Scan for the cell matching the given text and deliver its (X, Y) coordinate at center. 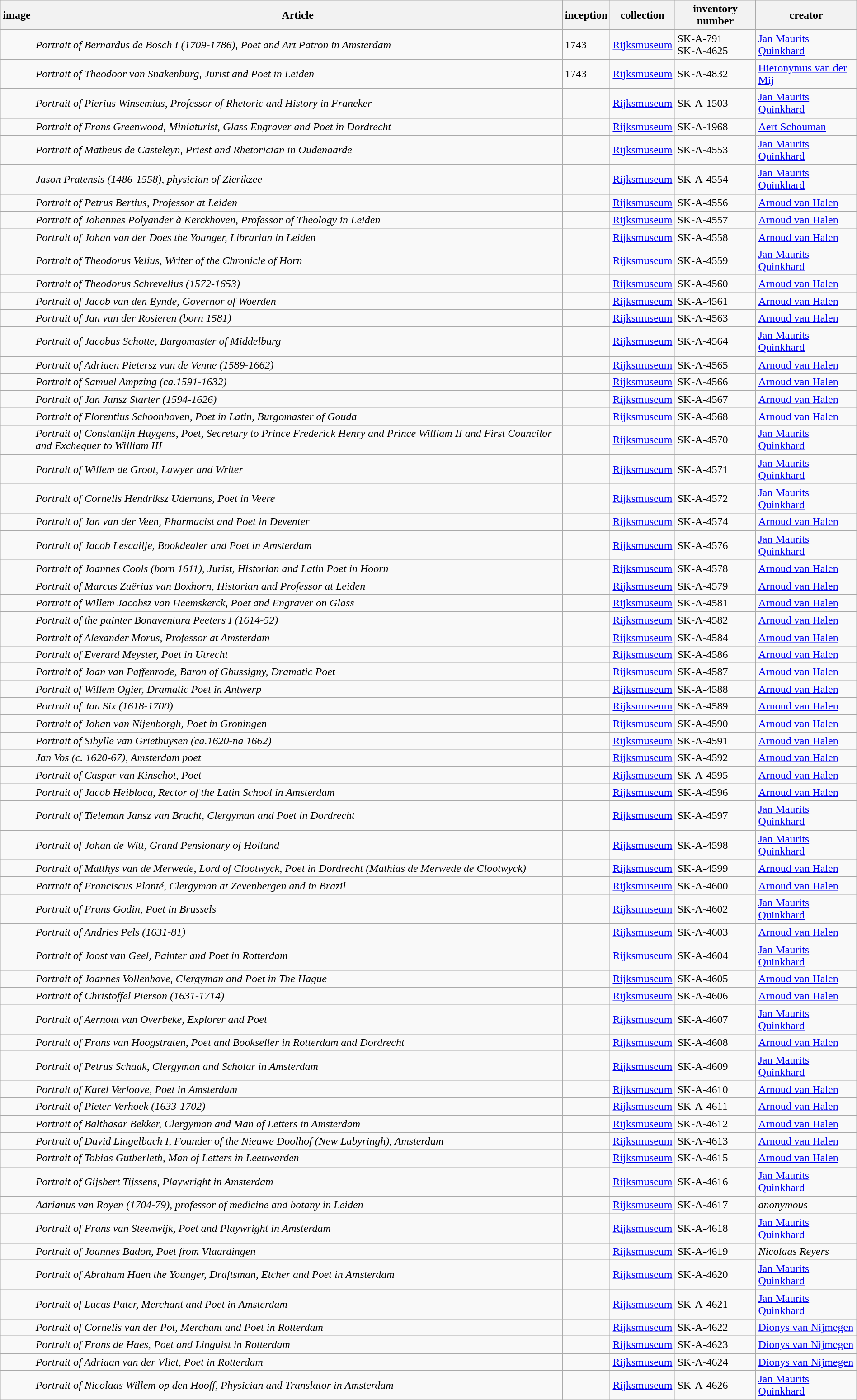
Portrait of Jan van der Veen, Pharmacist and Poet in Deventer (297, 522)
SK-A-4588 (715, 689)
SK-A-4600 (715, 885)
Nicolaas Reyers (806, 1251)
Portrait of Joannes Vollenhove, Clergyman and Poet in The Hague (297, 979)
SK-A-4578 (715, 568)
Portrait of Aernout van Overbeke, Explorer and Poet (297, 1019)
Portrait of Jacob Heiblocq, Rector of the Latin School in Amsterdam (297, 792)
Portrait of Pierius Winsemius, Professor of Rhetoric and History in Franeker (297, 103)
Portrait of Petrus Schaak, Clergyman and Scholar in Amsterdam (297, 1066)
Portrait of Matthys van de Merwede, Lord of Clootwyck, Poet in Dordrecht (Mathias de Merwede de Clootwyck) (297, 868)
SK-A-4565 (715, 365)
Portrait of Johan van Nijenborgh, Poet in Groningen (297, 724)
Portrait of Franciscus Planté, Clergyman at Zevenbergen and in Brazil (297, 885)
SK-A-4591 (715, 741)
Portrait of Joost van Geel, Painter and Poet in Rotterdam (297, 955)
SK-A-4609 (715, 1066)
Portrait of Jacob Lescailje, Bookdealer and Poet in Amsterdam (297, 545)
SK-A-4582 (715, 620)
SK-A-4602 (715, 909)
SK-A-4620 (715, 1274)
Portrait of Cornelis van der Pot, Merchant and Poet in Rotterdam (297, 1328)
SK-A-4624 (715, 1362)
anonymous (806, 1205)
SK-A-4581 (715, 603)
SK-A-4607 (715, 1019)
Portrait of Gijsbert Tijssens, Playwright in Amsterdam (297, 1181)
SK-A-4598 (715, 845)
Portrait of Marcus Zuërius van Boxhorn, Historian and Professor at Leiden (297, 586)
SK-A-4563 (715, 318)
Portrait of Tieleman Jansz van Bracht, Clergyman and Poet in Dordrecht (297, 816)
SK-A-4599 (715, 868)
Portrait of Frans Greenwood, Miniaturist, Glass Engraver and Poet in Dordrecht (297, 127)
Portrait of Joannes Cools (born 1611), Jurist, Historian and Latin Poet in Hoorn (297, 568)
image (17, 15)
SK-A-4604 (715, 955)
SK-A-4618 (715, 1228)
SK-A-4556 (715, 203)
SK-A-4561 (715, 301)
SK-A-4584 (715, 637)
Portrait of Frans de Haes, Poet and Linguist in Rotterdam (297, 1345)
SK-A-1503 (715, 103)
Portrait of Frans Godin, Poet in Brussels (297, 909)
Hieronymus van der Mij (806, 74)
SK-A-791SK-A-4625 (715, 44)
Portrait of Willem Ogier, Dramatic Poet in Antwerp (297, 689)
SK-A-4597 (715, 816)
Portrait of Sibylle van Griethuysen (ca.1620-na 1662) (297, 741)
collection (643, 15)
Portrait of Frans van Hoogstraten, Poet and Bookseller in Rotterdam and Dordrecht (297, 1043)
Portrait of the painter Bonaventura Peeters I (1614-52) (297, 620)
Portrait of Balthasar Bekker, Clergyman and Man of Letters in Amsterdam (297, 1124)
SK-A-4608 (715, 1043)
Portrait of Samuel Ampzing (ca.1591-1632) (297, 382)
Portrait of Karel Verloove, Poet in Amsterdam (297, 1089)
Portrait of Theodorus Schrevelius (1572-1653) (297, 284)
Portrait of Christoffel Pierson (1631-1714) (297, 996)
Portrait of Adriaan van der Vliet, Poet in Rotterdam (297, 1362)
SK-A-1968 (715, 127)
Portrait of Theodorus Velius, Writer of the Chronicle of Horn (297, 260)
Article (297, 15)
SK-A-4623 (715, 1345)
SK-A-4589 (715, 706)
Portrait of David Lingelbach I, Founder of the Nieuwe Doolhof (New Labyringh), Amsterdam (297, 1141)
Portrait of Bernardus de Bosch I (1709-1786), Poet and Art Patron in Amsterdam (297, 44)
Portrait of Abraham Haen the Younger, Draftsman, Etcher and Poet in Amsterdam (297, 1274)
Portrait of Petrus Bertius, Professor at Leiden (297, 203)
SK-A-4564 (715, 342)
Portrait of Adriaen Pietersz van de Venne (1589-1662) (297, 365)
SK-A-4570 (715, 440)
inception (586, 15)
SK-A-4621 (715, 1304)
SK-A-4571 (715, 469)
SK-A-4574 (715, 522)
SK-A-4613 (715, 1141)
Portrait of Matheus de Casteleyn, Priest and Rhetorician in Oudenaarde (297, 150)
SK-A-4579 (715, 586)
Portrait of Jacobus Schotte, Burgomaster of Middelburg (297, 342)
Portrait of Caspar van Kinschot, Poet (297, 775)
Portrait of Tobias Gutberleth, Man of Letters in Leeuwarden (297, 1158)
SK-A-4586 (715, 655)
Portrait of Johannes Polyander à Kerckhoven, Professor of Theology in Leiden (297, 220)
SK-A-4576 (715, 545)
Portrait of Frans van Steenwijk, Poet and Playwright in Amsterdam (297, 1228)
Portrait of Jan Six (1618-1700) (297, 706)
SK-A-4595 (715, 775)
Portrait of Johan de Witt, Grand Pensionary of Holland (297, 845)
SK-A-4616 (715, 1181)
SK-A-4572 (715, 498)
Portrait of Andries Pels (1631-81) (297, 932)
Portrait of Jacob van den Eynde, Governor of Woerden (297, 301)
Portrait of Pieter Verhoek (1633-1702) (297, 1107)
SK-A-4567 (715, 399)
SK-A-4622 (715, 1328)
SK-A-4553 (715, 150)
SK-A-4590 (715, 724)
SK-A-4603 (715, 932)
SK-A-4626 (715, 1386)
SK-A-4605 (715, 979)
Jason Pratensis (1486-1558), physician of Zierikzee (297, 179)
Portrait of Jan Jansz Starter (1594-1626) (297, 399)
SK-A-4606 (715, 996)
SK-A-4610 (715, 1089)
SK-A-4566 (715, 382)
SK-A-4832 (715, 74)
SK-A-4554 (715, 179)
Portrait of Constantijn Huygens, Poet, Secretary to Prince Frederick Henry and Prince William II and First Councilor and Exchequer to William III (297, 440)
Portrait of Theodoor van Snakenburg, Jurist and Poet in Leiden (297, 74)
SK-A-4557 (715, 220)
Portrait of Everard Meyster, Poet in Utrecht (297, 655)
SK-A-4596 (715, 792)
Portrait of Florentius Schoonhoven, Poet in Latin, Burgomaster of Gouda (297, 416)
Portrait of Alexander Morus, Professor at Amsterdam (297, 637)
Portrait of Joannes Badon, Poet from Vlaardingen (297, 1251)
Portrait of Willem Jacobsz van Heemskerck, Poet and Engraver on Glass (297, 603)
Portrait of Jan van der Rosieren (born 1581) (297, 318)
creator (806, 15)
Portrait of Johan van der Does the Younger, Librarian in Leiden (297, 237)
Portrait of Cornelis Hendriksz Udemans, Poet in Veere (297, 498)
Portrait of Lucas Pater, Merchant and Poet in Amsterdam (297, 1304)
SK-A-4612 (715, 1124)
SK-A-4615 (715, 1158)
Adrianus van Royen (1704-79), professor of medicine and botany in Leiden (297, 1205)
Aert Schouman (806, 127)
SK-A-4592 (715, 758)
SK-A-4560 (715, 284)
inventory number (715, 15)
SK-A-4559 (715, 260)
SK-A-4611 (715, 1107)
SK-A-4568 (715, 416)
SK-A-4617 (715, 1205)
Portrait of Joan van Paffenrode, Baron of Ghussigny, Dramatic Poet (297, 672)
Portrait of Willem de Groot, Lawyer and Writer (297, 469)
SK-A-4587 (715, 672)
SK-A-4558 (715, 237)
Jan Vos (c. 1620-67), Amsterdam poet (297, 758)
Portrait of Nicolaas Willem op den Hooff, Physician and Translator in Amsterdam (297, 1386)
SK-A-4619 (715, 1251)
